From the cell containing the given text, extract its center point as [x, y] coordinate. 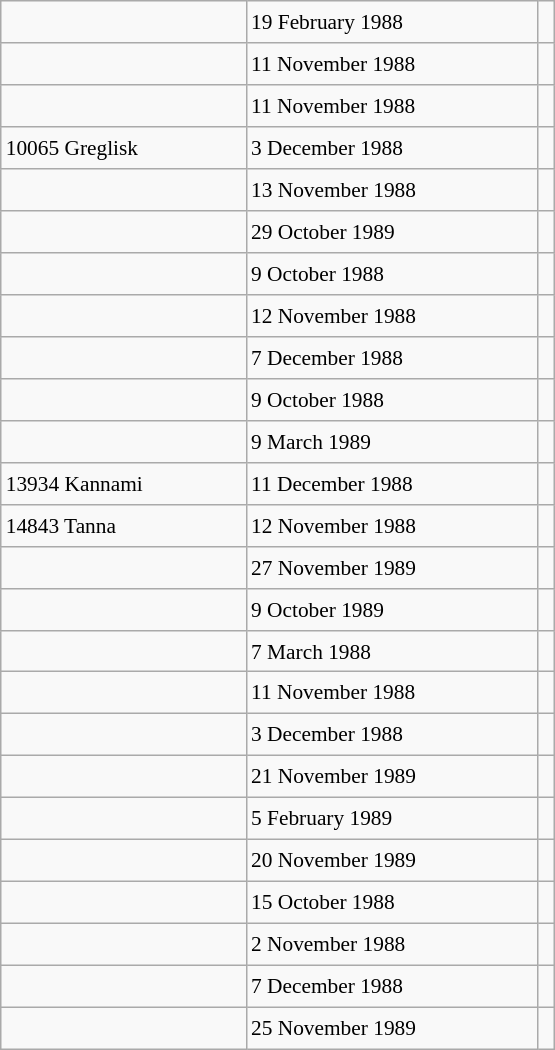
10065 Greglisk [124, 148]
27 November 1989 [392, 567]
7 March 1988 [392, 651]
13 November 1988 [392, 190]
29 October 1989 [392, 232]
2 November 1988 [392, 945]
11 December 1988 [392, 483]
9 October 1989 [392, 609]
5 February 1989 [392, 819]
9 March 1989 [392, 441]
13934 Kannami [124, 483]
20 November 1989 [392, 861]
19 February 1988 [392, 22]
15 October 1988 [392, 903]
25 November 1989 [392, 1028]
14843 Tanna [124, 525]
21 November 1989 [392, 777]
